Pinpoint the cell where the given text exists, returning its [x, y] midpoint coordinate. 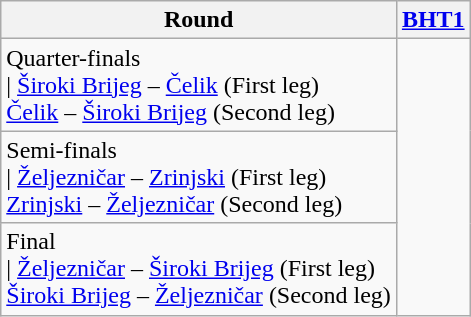
Final| Željezničar – Široki Brijeg (First leg)Široki Brijeg – Željezničar (Second leg) [199, 269]
BHT1 [433, 20]
Semi-finals| Željezničar – Zrinjski (First leg)Zrinjski – Željezničar (Second leg) [199, 177]
Round [199, 20]
Quarter-finals| Široki Brijeg – Čelik (First leg)Čelik – Široki Brijeg (Second leg) [199, 85]
